For the text-containing cell, return its midpoint in (X, Y) coordinate format. 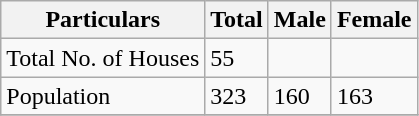
163 (374, 96)
Male (300, 20)
Total No. of Houses (103, 58)
Total (237, 20)
160 (300, 96)
Population (103, 96)
Particulars (103, 20)
Female (374, 20)
55 (237, 58)
323 (237, 96)
